Extract the (X, Y) coordinate from the center of the cell holding the provided text.  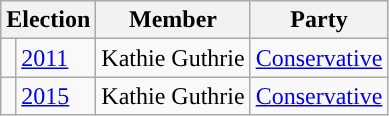
2011 (56, 58)
2015 (56, 96)
Member (173, 20)
Election (48, 20)
Party (319, 20)
